Locate the cell with the specified text and output its (X, Y) center coordinate. 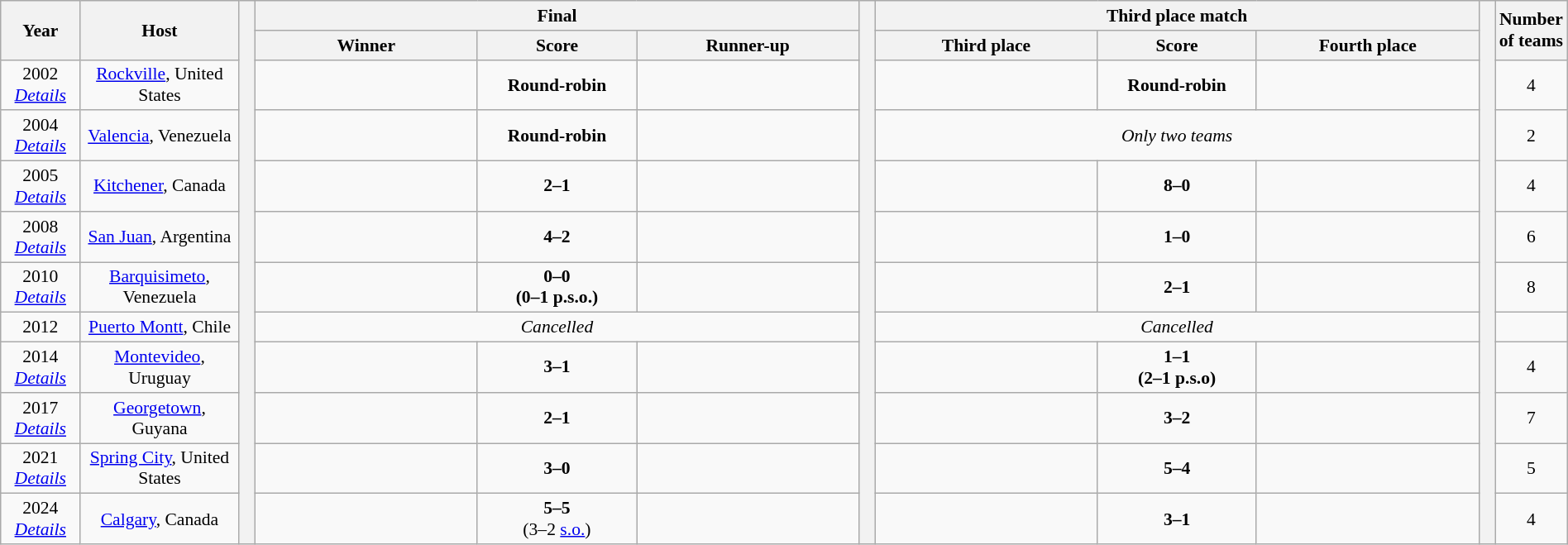
2002Details (41, 84)
Spring City, United States (160, 468)
Runner-up (748, 45)
1–0 (1177, 237)
Puerto Montt, Chile (160, 327)
Third place (986, 45)
5–5(3–2 s.o.) (557, 519)
Number of teams (1532, 30)
2017Details (41, 418)
Valencia, Venezuela (160, 136)
Rockville, United States (160, 84)
Fourth place (1368, 45)
2005Details (41, 187)
0–0(0–1 p.s.o.) (557, 288)
2010Details (41, 288)
2024Details (41, 519)
1–1(2–1 p.s.o) (1177, 367)
5 (1532, 468)
2008Details (41, 237)
Georgetown, Guyana (160, 418)
Host (160, 30)
Barquisimeto, Venezuela (160, 288)
Calgary, Canada (160, 519)
7 (1532, 418)
2 (1532, 136)
Montevideo, Uruguay (160, 367)
Final (557, 16)
8 (1532, 288)
6 (1532, 237)
Only two teams (1177, 136)
Kitchener, Canada (160, 187)
8–0 (1177, 187)
3–2 (1177, 418)
5–4 (1177, 468)
3–0 (557, 468)
2012 (41, 327)
San Juan, Argentina (160, 237)
2014Details (41, 367)
4–2 (557, 237)
Third place match (1177, 16)
Winner (366, 45)
2021Details (41, 468)
Year (41, 30)
2004Details (41, 136)
